Locate the cell with the specified text and output its [x, y] center coordinate. 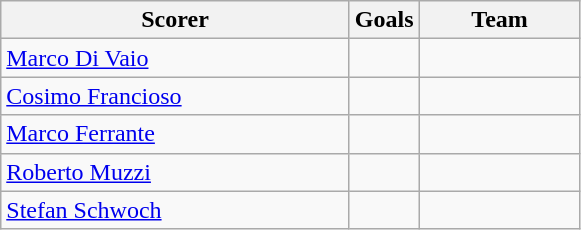
Team [500, 20]
Stefan Schwoch [176, 210]
Marco Di Vaio [176, 58]
Goals [384, 20]
Scorer [176, 20]
Cosimo Francioso [176, 96]
Roberto Muzzi [176, 172]
Marco Ferrante [176, 134]
